Pinpoint the cell where the given text exists, returning its (X, Y) midpoint coordinate. 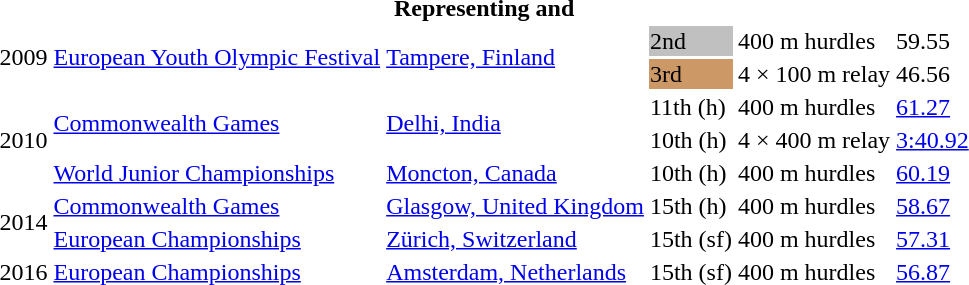
European Youth Olympic Festival (217, 58)
Tampere, Finland (516, 58)
11th (h) (690, 107)
4 × 400 m relay (814, 140)
Glasgow, United Kingdom (516, 206)
Delhi, India (516, 124)
2nd (690, 41)
15th (sf) (690, 239)
15th (h) (690, 206)
World Junior Championships (217, 173)
Zürich, Switzerland (516, 239)
3rd (690, 74)
European Championships (217, 239)
4 × 100 m relay (814, 74)
Moncton, Canada (516, 173)
